Identify which cell holds the provided text, then report its [x, y] central coordinate. 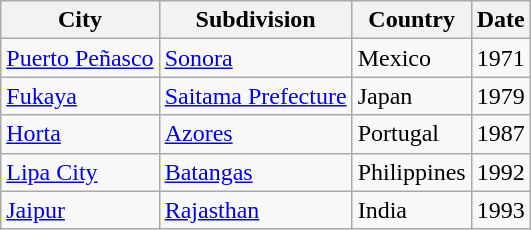
1987 [500, 134]
Philippines [412, 172]
1979 [500, 96]
Saitama Prefecture [256, 96]
Rajasthan [256, 210]
Mexico [412, 58]
1993 [500, 210]
1971 [500, 58]
Portugal [412, 134]
1992 [500, 172]
Fukaya [80, 96]
India [412, 210]
Sonora [256, 58]
Horta [80, 134]
Jaipur [80, 210]
Batangas [256, 172]
City [80, 20]
Subdivision [256, 20]
Azores [256, 134]
Country [412, 20]
Puerto Peñasco [80, 58]
Date [500, 20]
Lipa City [80, 172]
Japan [412, 96]
